Search for the cell housing the specified text and yield its (X, Y) center coordinate. 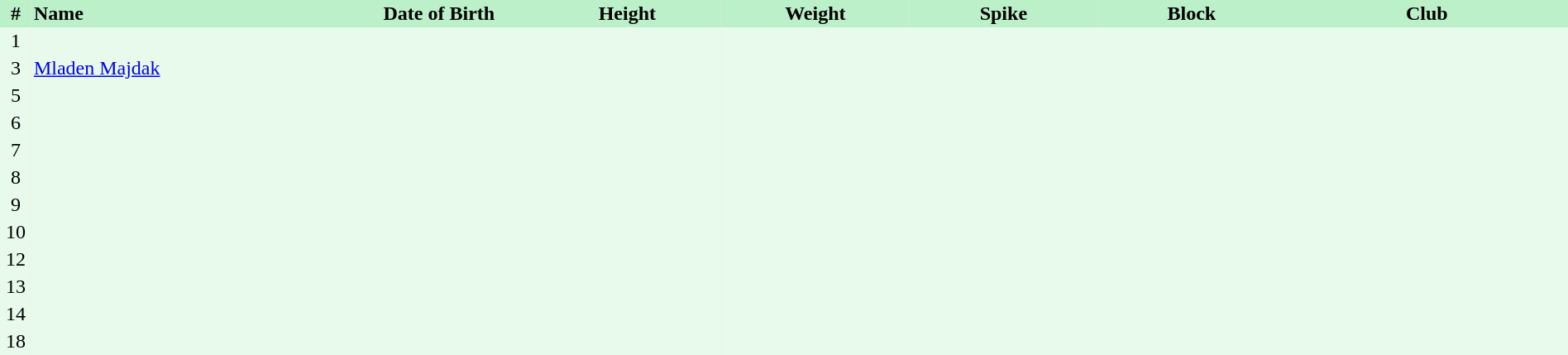
Mladen Majdak (189, 68)
Weight (815, 13)
13 (16, 286)
12 (16, 260)
6 (16, 122)
8 (16, 177)
Club (1427, 13)
1 (16, 41)
14 (16, 314)
3 (16, 68)
18 (16, 341)
Spike (1004, 13)
Date of Birth (439, 13)
5 (16, 96)
9 (16, 205)
7 (16, 151)
# (16, 13)
Height (628, 13)
10 (16, 232)
Name (189, 13)
Block (1192, 13)
